Capture the cell that displays the provided text and extract its [x, y] central coordinate. 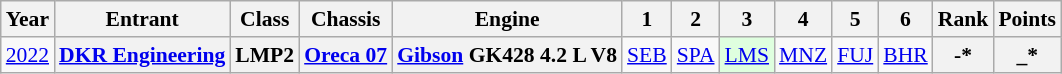
Engine [507, 19]
LMS [748, 55]
LMP2 [264, 55]
Chassis [346, 19]
Class [264, 19]
6 [906, 19]
SEB [647, 55]
FUJ [855, 55]
Points [1027, 19]
SPA [696, 55]
BHR [906, 55]
2022 [28, 55]
3 [748, 19]
Rank [964, 19]
1 [647, 19]
Gibson GK428 4.2 L V8 [507, 55]
DKR Engineering [142, 55]
MNZ [803, 55]
Entrant [142, 19]
_* [1027, 55]
Year [28, 19]
Oreca 07 [346, 55]
4 [803, 19]
5 [855, 19]
2 [696, 19]
-* [964, 55]
